Capture the cell that displays the provided text and extract its [X, Y] central coordinate. 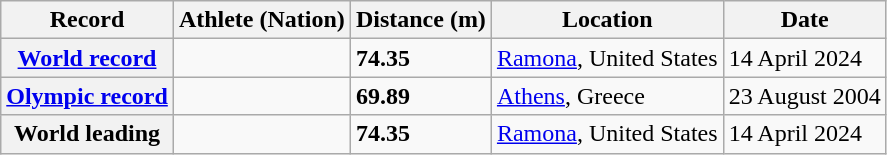
Distance (m) [420, 20]
23 August 2004 [804, 96]
Location [607, 20]
World leading [88, 134]
Olympic record [88, 96]
Record [88, 20]
Date [804, 20]
69.89 [420, 96]
World record [88, 58]
Athens, Greece [607, 96]
Athlete (Nation) [262, 20]
